Search for the cell housing the specified text and yield its (x, y) center coordinate. 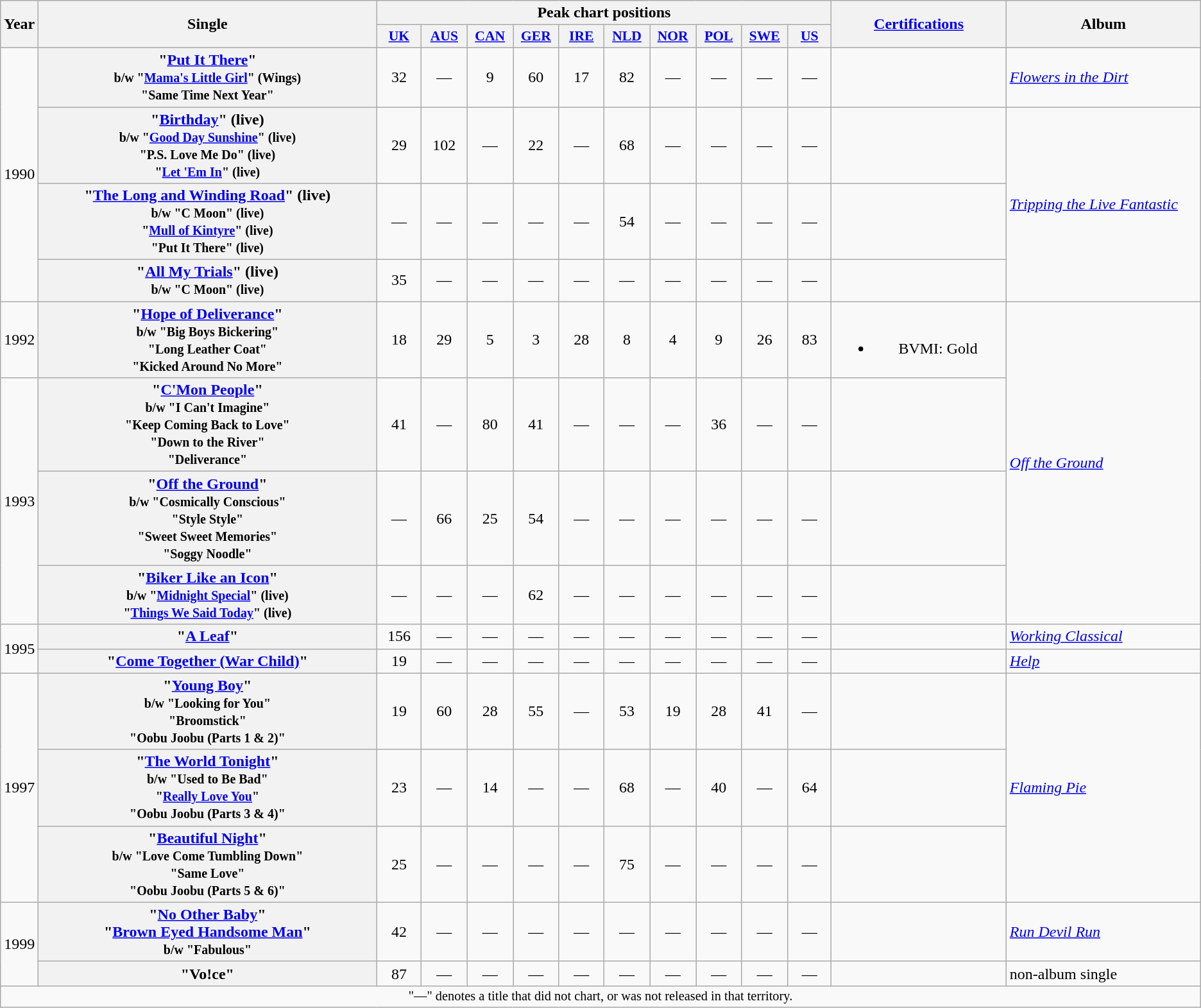
1992 (19, 340)
Single (208, 24)
14 (490, 788)
"Birthday" (live)b/w "Good Day Sunshine" (live)"P.S. Love Me Do" (live)"Let 'Em In" (live) (208, 145)
35 (399, 281)
NLD (626, 37)
"The World Tonight"b/w "Used to Be Bad""Really Love You""Oobu Joobu (Parts 3 & 4)" (208, 788)
IRE (581, 37)
4 (673, 340)
"The Long and Winding Road" (live)b/w "C Moon" (live)"Mull of Kintyre" (live)"Put It There" (live) (208, 222)
"All My Trials" (live)b/w "C Moon" (live) (208, 281)
83 (810, 340)
75 (626, 864)
"Biker Like an Icon"b/w "Midnight Special" (live)"Things We Said Today" (live) (208, 595)
22 (536, 145)
"Vo!ce" (208, 973)
1999 (19, 944)
42 (399, 932)
1990 (19, 175)
5 (490, 340)
"Put It There"b/w "Mama's Little Girl" (Wings)"Same Time Next Year" (208, 77)
66 (444, 518)
BVMI: Gold (919, 340)
40 (719, 788)
64 (810, 788)
Peak chart positions (604, 13)
3 (536, 340)
17 (581, 77)
18 (399, 340)
"—" denotes a title that did not chart, or was not released in that territory. (600, 996)
Working Classical (1103, 636)
80 (490, 425)
1997 (19, 788)
"No Other Baby""Brown Eyed Handsome Man"b/w "Fabulous" (208, 932)
POL (719, 37)
Album (1103, 24)
1993 (19, 501)
62 (536, 595)
"Beautiful Night"b/w "Love Come Tumbling Down""Same Love""Oobu Joobu (Parts 5 & 6)" (208, 864)
87 (399, 973)
"Off the Ground"b/w "Cosmically Conscious""Style Style""Sweet Sweet Memories""Soggy Noodle" (208, 518)
"Young Boy"b/w "Looking for You""Broomstick""Oobu Joobu (Parts 1 & 2)" (208, 711)
"Come Together (War Child)" (208, 661)
Certifications (919, 24)
GER (536, 37)
156 (399, 636)
Flowers in the Dirt (1103, 77)
SWE (765, 37)
CAN (490, 37)
Run Devil Run (1103, 932)
Flaming Pie (1103, 788)
53 (626, 711)
8 (626, 340)
32 (399, 77)
AUS (444, 37)
Year (19, 24)
82 (626, 77)
1995 (19, 649)
55 (536, 711)
36 (719, 425)
"A Leaf" (208, 636)
NOR (673, 37)
US (810, 37)
Off the Ground (1103, 463)
Help (1103, 661)
23 (399, 788)
102 (444, 145)
26 (765, 340)
UK (399, 37)
non-album single (1103, 973)
"C'Mon People"b/w "I Can't Imagine""Keep Coming Back to Love""Down to the River""Deliverance" (208, 425)
Tripping the Live Fantastic (1103, 204)
"Hope of Deliverance"b/w "Big Boys Bickering""Long Leather Coat""Kicked Around No More" (208, 340)
